Output the (X, Y) coordinate of the center of the cell containing the given text.  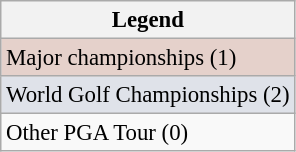
World Golf Championships (2) (148, 95)
Other PGA Tour (0) (148, 133)
Major championships (1) (148, 58)
Legend (148, 20)
